Extract the (X, Y) coordinate from the center of the cell holding the provided text.  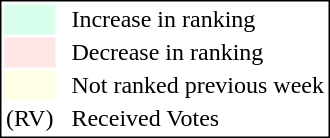
Decrease in ranking (198, 53)
(RV) (29, 119)
Increase in ranking (198, 19)
Received Votes (198, 119)
Not ranked previous week (198, 85)
